Scan for the cell matching the given text and deliver its [x, y] coordinate at center. 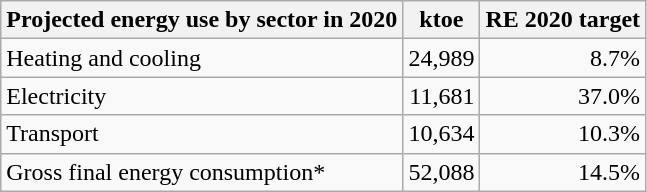
10,634 [442, 134]
ktoe [442, 20]
RE 2020 target [563, 20]
52,088 [442, 172]
24,989 [442, 58]
Heating and cooling [202, 58]
Gross final energy consumption* [202, 172]
8.7% [563, 58]
Electricity [202, 96]
14.5% [563, 172]
Projected energy use by sector in 2020 [202, 20]
11,681 [442, 96]
10.3% [563, 134]
37.0% [563, 96]
Transport [202, 134]
